Scan for the cell matching the given text and deliver its (X, Y) coordinate at center. 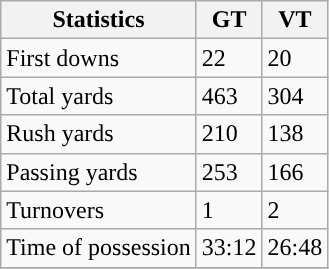
2 (295, 210)
304 (295, 96)
Total yards (99, 96)
33:12 (229, 248)
210 (229, 134)
253 (229, 172)
22 (229, 58)
Turnovers (99, 210)
1 (229, 210)
138 (295, 134)
26:48 (295, 248)
Statistics (99, 20)
GT (229, 20)
VT (295, 20)
First downs (99, 58)
20 (295, 58)
Passing yards (99, 172)
166 (295, 172)
Rush yards (99, 134)
Time of possession (99, 248)
463 (229, 96)
